Search for the cell housing the specified text and yield its [X, Y] center coordinate. 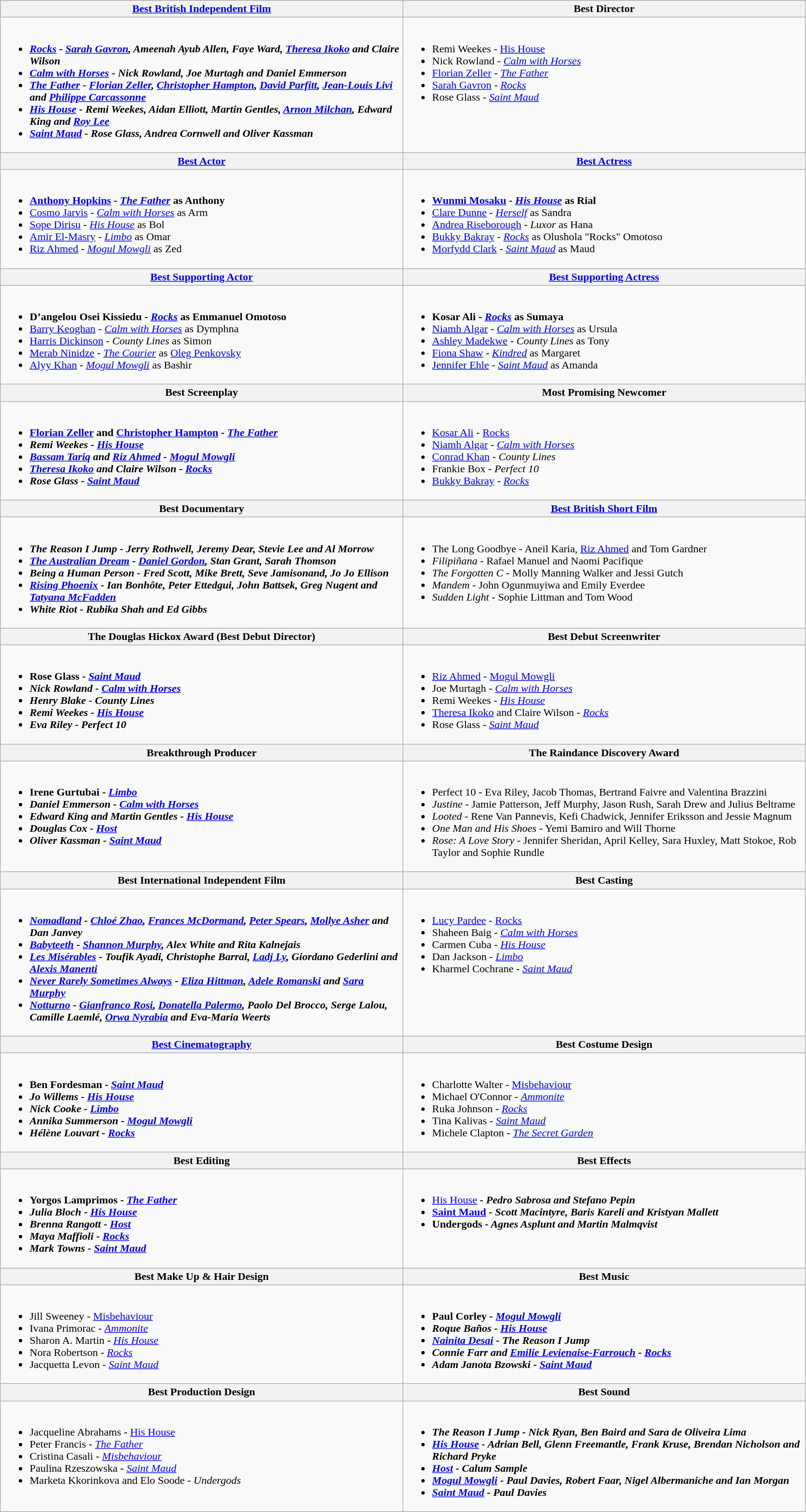
Best Costume Design [604, 1045]
Riz Ahmed - Mogul MowgliJoe Murtagh - Calm with HorsesRemi Weekes - His HouseTheresa Ikoko and Claire Wilson - RocksRose Glass - Saint Maud [604, 694]
The Douglas Hickox Award (Best Debut Director) [202, 636]
Lucy Pardee - RocksShaheen Baig - Calm with HorsesCarmen Cuba - His HouseDan Jackson - LimboKharmel Cochrane - Saint Maud [604, 962]
Best Casting [604, 881]
Best Production Design [202, 1392]
Irene Gurtubai - LimboDaniel Emmerson - Calm with HorsesEdward King and Martin Gentles - His HouseDouglas Cox - HostOliver Kassman - Saint Maud [202, 817]
Most Promising Newcomer [604, 393]
Best Supporting Actor [202, 277]
Best Sound [604, 1392]
Best Actor [202, 161]
Best Screenplay [202, 393]
Best Documentary [202, 508]
Best Cinematography [202, 1045]
Best International Independent Film [202, 881]
Best Supporting Actress [604, 277]
Ben Fordesman - Saint MaudJo Willems - His HouseNick Cooke - LimboAnnika Summerson - Mogul MowgliHélène Louvart - Rocks [202, 1103]
Best Debut Screenwriter [604, 636]
Rose Glass - Saint MaudNick Rowland - Calm with HorsesHenry Blake - County LinesRemi Weekes - His HouseEva Riley - Perfect 10 [202, 694]
Best British Independent Film [202, 9]
Jill Sweeney - MisbehaviourIvana Primorac - AmmoniteSharon A. Martin - His HouseNora Robertson - RocksJacquetta Levon - Saint Maud [202, 1334]
The Raindance Discovery Award [604, 753]
Charlotte Walter - MisbehaviourMichael O'Connor - AmmoniteRuka Johnson - RocksTina Kalivas - Saint MaudMichele Clapton - The Secret Garden [604, 1103]
Yorgos Lamprimos - The FatherJulia Bloch - His HouseBrenna Rangott - HostMaya Maffioli - RocksMark Towns - Saint Maud [202, 1218]
Best British Short Film [604, 508]
Best Editing [202, 1160]
Best Director [604, 9]
Best Actress [604, 161]
Best Make Up & Hair Design [202, 1276]
Remi Weekes - His HouseNick Rowland - Calm with HorsesFlorian Zeller - The FatherSarah Gavron - RocksRose Glass - Saint Maud [604, 85]
Kosar Ali - RocksNiamh Algar - Calm with HorsesConrad Khan - County LinesFrankie Box - Perfect 10Bukky Bakray - Rocks [604, 451]
Breakthrough Producer [202, 753]
Best Music [604, 1276]
Best Effects [604, 1160]
